Capture the cell that displays the provided text and extract its [X, Y] central coordinate. 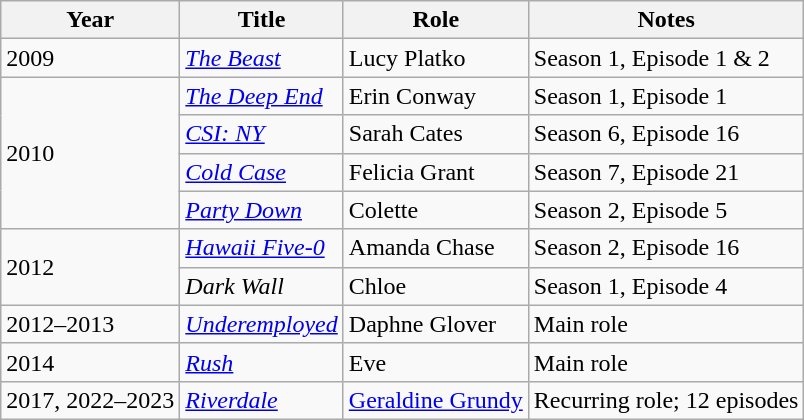
2012–2013 [90, 324]
Rush [262, 362]
Felicia Grant [436, 172]
Hawaii Five-0 [262, 248]
Chloe [436, 286]
CSI: NY [262, 134]
Dark Wall [262, 286]
The Beast [262, 58]
Season 1, Episode 4 [666, 286]
Lucy Platko [436, 58]
Season 2, Episode 16 [666, 248]
Notes [666, 20]
Recurring role; 12 episodes [666, 400]
Season 2, Episode 5 [666, 210]
Year [90, 20]
Underemployed [262, 324]
The Deep End [262, 96]
Season 6, Episode 16 [666, 134]
Erin Conway [436, 96]
Role [436, 20]
Party Down [262, 210]
Title [262, 20]
Daphne Glover [436, 324]
Sarah Cates [436, 134]
2014 [90, 362]
Colette [436, 210]
Cold Case [262, 172]
2009 [90, 58]
Riverdale [262, 400]
Season 7, Episode 21 [666, 172]
Geraldine Grundy [436, 400]
Season 1, Episode 1 [666, 96]
Eve [436, 362]
Season 1, Episode 1 & 2 [666, 58]
2010 [90, 153]
2012 [90, 267]
2017, 2022–2023 [90, 400]
Amanda Chase [436, 248]
